Capture the cell that displays the provided text and extract its (x, y) central coordinate. 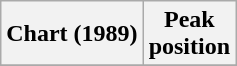
Peakposition (189, 34)
Chart (1989) (72, 34)
